Identify which cell holds the provided text, then report its [X, Y] central coordinate. 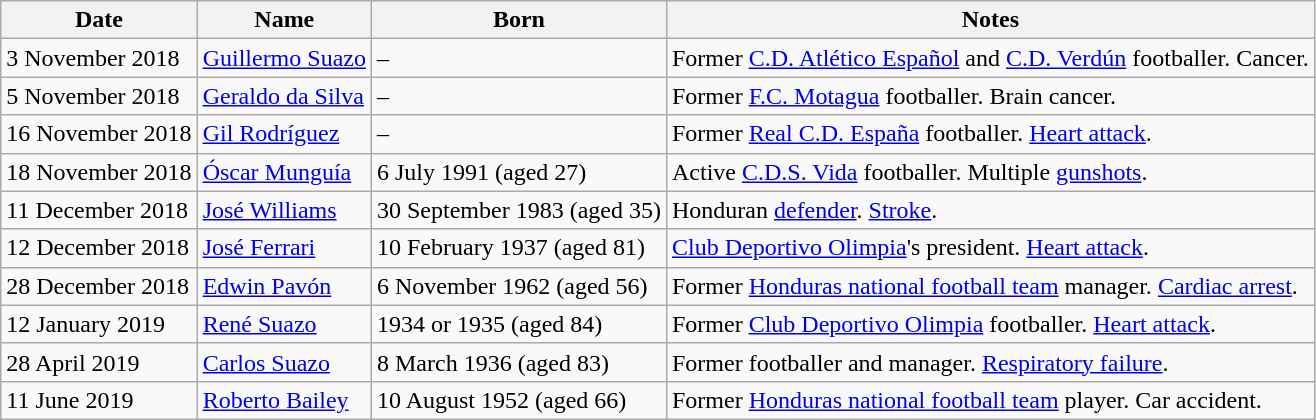
12 January 2019 [99, 324]
Former Club Deportivo Olimpia footballer. Heart attack. [990, 324]
Name [284, 20]
Honduran defender. Stroke. [990, 210]
5 November 2018 [99, 96]
12 December 2018 [99, 248]
Notes [990, 20]
10 August 1952 (aged 66) [518, 400]
Geraldo da Silva [284, 96]
Óscar Munguía [284, 172]
18 November 2018 [99, 172]
José Ferrari [284, 248]
Active C.D.S. Vida footballer. Multiple gunshots. [990, 172]
Roberto Bailey [284, 400]
1934 or 1935 (aged 84) [518, 324]
11 December 2018 [99, 210]
11 June 2019 [99, 400]
6 July 1991 (aged 27) [518, 172]
3 November 2018 [99, 58]
Born [518, 20]
Former Real C.D. España footballer. Heart attack. [990, 134]
10 February 1937 (aged 81) [518, 248]
6 November 1962 (aged 56) [518, 286]
Guillermo Suazo [284, 58]
Club Deportivo Olimpia's president. Heart attack. [990, 248]
Carlos Suazo [284, 362]
28 December 2018 [99, 286]
Former Honduras national football team manager. Cardiac arrest. [990, 286]
30 September 1983 (aged 35) [518, 210]
Former footballer and manager. Respiratory failure. [990, 362]
José Williams [284, 210]
8 March 1936 (aged 83) [518, 362]
Gil Rodríguez [284, 134]
Edwin Pavón [284, 286]
René Suazo [284, 324]
Former Honduras national football team player. Car accident. [990, 400]
Former C.D. Atlético Español and C.D. Verdún footballer. Cancer. [990, 58]
28 April 2019 [99, 362]
Former F.C. Motagua footballer. Brain cancer. [990, 96]
Date [99, 20]
16 November 2018 [99, 134]
